Pinpoint the cell where the given text exists, returning its [x, y] midpoint coordinate. 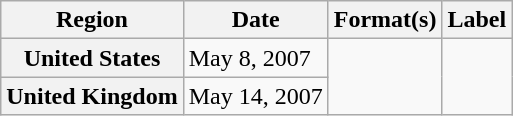
Label [477, 20]
Format(s) [385, 20]
United States [92, 58]
May 14, 2007 [256, 96]
United Kingdom [92, 96]
May 8, 2007 [256, 58]
Date [256, 20]
Region [92, 20]
